Pinpoint the cell where the given text exists, returning its [x, y] midpoint coordinate. 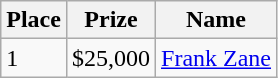
Place [34, 20]
$25,000 [110, 58]
Prize [110, 20]
Name [216, 20]
Frank Zane [216, 58]
1 [34, 58]
